Extract the [x, y] coordinate from the center of the cell holding the provided text.  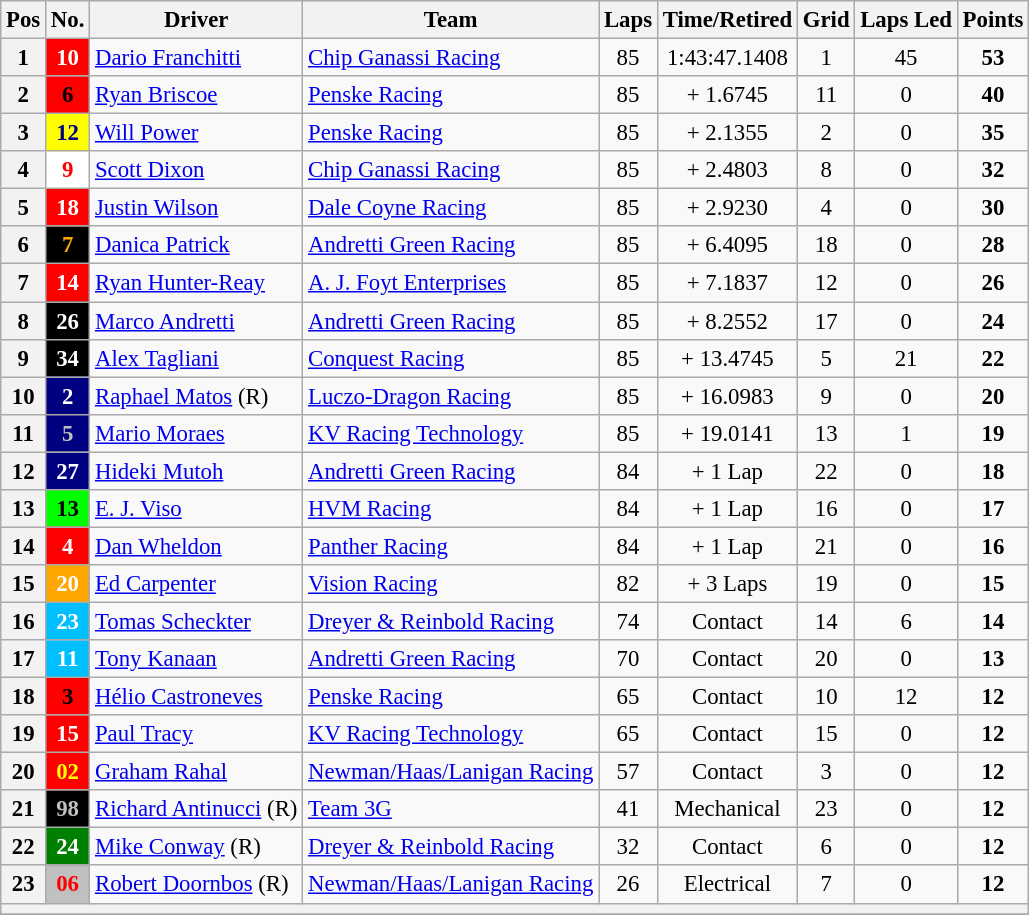
Ryan Briscoe [196, 95]
Team [451, 20]
+ 13.4745 [727, 358]
Alex Tagliani [196, 358]
35 [992, 133]
Dale Coyne Racing [451, 208]
06 [68, 885]
57 [628, 772]
Points [992, 20]
98 [68, 809]
Marco Andretti [196, 321]
Mike Conway (R) [196, 847]
Dan Wheldon [196, 546]
+ 3 Laps [727, 584]
Mechanical [727, 809]
Electrical [727, 885]
Danica Patrick [196, 245]
Team 3G [451, 809]
+ 1.6745 [727, 95]
Tomas Scheckter [196, 621]
53 [992, 58]
Time/Retired [727, 20]
+ 7.1837 [727, 283]
Will Power [196, 133]
Laps Led [906, 20]
Robert Doornbos (R) [196, 885]
45 [906, 58]
30 [992, 208]
28 [992, 245]
+ 2.1355 [727, 133]
Hideki Mutoh [196, 471]
+ 6.4095 [727, 245]
Justin Wilson [196, 208]
Vision Racing [451, 584]
Paul Tracy [196, 734]
Luczo-Dragon Racing [451, 396]
Richard Antinucci (R) [196, 809]
E. J. Viso [196, 509]
Ryan Hunter-Reay [196, 283]
82 [628, 584]
Raphael Matos (R) [196, 396]
Laps [628, 20]
Grid [826, 20]
A. J. Foyt Enterprises [451, 283]
41 [628, 809]
+ 2.4803 [727, 170]
Ed Carpenter [196, 584]
02 [68, 772]
+ 16.0983 [727, 396]
Graham Rahal [196, 772]
70 [628, 659]
Tony Kanaan [196, 659]
Hélio Castroneves [196, 697]
Scott Dixon [196, 170]
34 [68, 358]
Pos [24, 20]
+ 8.2552 [727, 321]
Mario Moraes [196, 433]
Panther Racing [451, 546]
1:43:47.1408 [727, 58]
+ 19.0141 [727, 433]
40 [992, 95]
74 [628, 621]
+ 2.9230 [727, 208]
Dario Franchitti [196, 58]
No. [68, 20]
HVM Racing [451, 509]
Driver [196, 20]
Conquest Racing [451, 358]
27 [68, 471]
